Return the [X, Y] coordinate for the center point of the cell that contains the specified text.  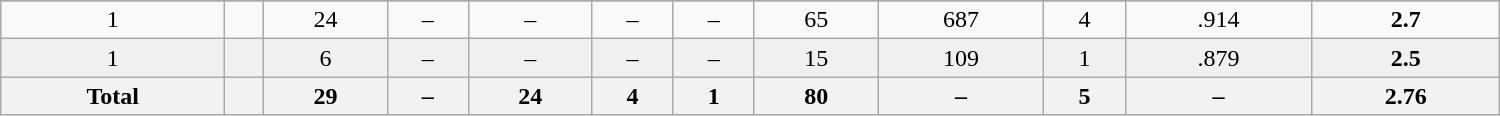
687 [961, 20]
5 [1084, 96]
65 [816, 20]
109 [961, 58]
80 [816, 96]
29 [326, 96]
Total [113, 96]
.879 [1218, 58]
.914 [1218, 20]
2.5 [1406, 58]
6 [326, 58]
15 [816, 58]
2.7 [1406, 20]
2.76 [1406, 96]
